Capture the cell that displays the provided text and extract its [X, Y] central coordinate. 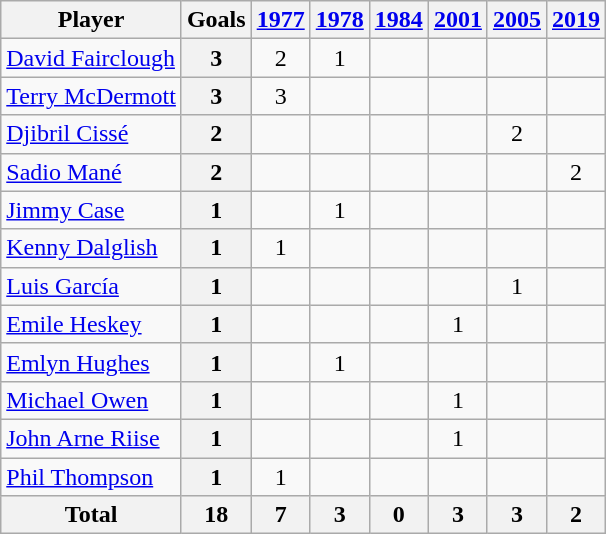
2005 [516, 20]
0 [398, 515]
Player [92, 20]
Kenny Dalglish [92, 248]
Goals [216, 20]
Phil Thompson [92, 477]
Michael Owen [92, 400]
Sadio Mané [92, 172]
Jimmy Case [92, 210]
2019 [576, 20]
Djibril Cissé [92, 134]
Emile Heskey [92, 324]
1984 [398, 20]
David Fairclough [92, 58]
18 [216, 515]
1977 [280, 20]
Luis García [92, 286]
7 [280, 515]
2001 [458, 20]
1978 [340, 20]
Total [92, 515]
Terry McDermott [92, 96]
John Arne Riise [92, 438]
Emlyn Hughes [92, 362]
